Determine the [X, Y] coordinate at the center of the cell enclosing the given text.  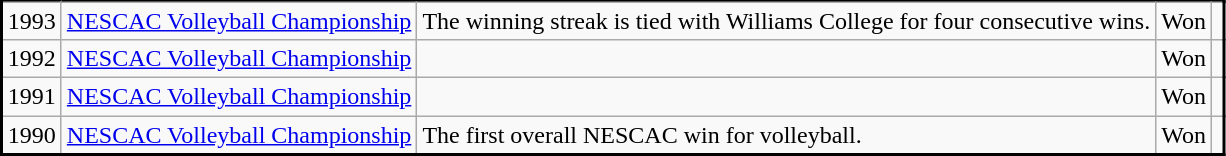
1990 [32, 136]
1993 [32, 21]
1992 [32, 59]
The first overall NESCAC win for volleyball. [786, 136]
The winning streak is tied with Williams College for four consecutive wins. [786, 21]
1991 [32, 97]
